Find where the given text appears and provide that cell's center as (X, Y) coordinate. 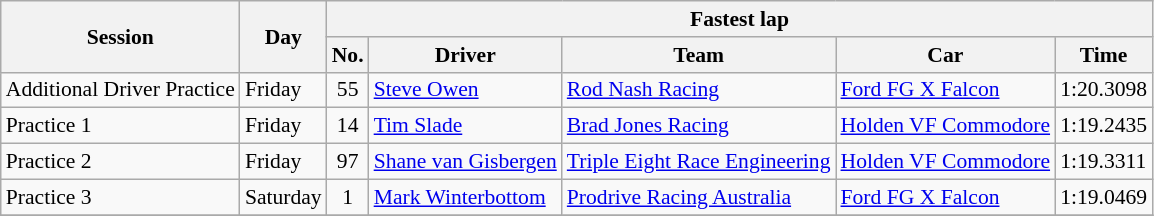
55 (348, 90)
1 (348, 197)
No. (348, 55)
14 (348, 126)
1:19.2435 (1104, 126)
Saturday (284, 197)
1:20.3098 (1104, 90)
Time (1104, 55)
Steve Owen (466, 90)
Triple Eight Race Engineering (699, 162)
Day (284, 36)
Rod Nash Racing (699, 90)
1:19.3311 (1104, 162)
Shane van Gisbergen (466, 162)
Session (120, 36)
Team (699, 55)
Practice 3 (120, 197)
Practice 1 (120, 126)
Mark Winterbottom (466, 197)
1:19.0469 (1104, 197)
Driver (466, 55)
Car (946, 55)
Tim Slade (466, 126)
Brad Jones Racing (699, 126)
Practice 2 (120, 162)
Additional Driver Practice (120, 90)
Prodrive Racing Australia (699, 197)
97 (348, 162)
Fastest lap (740, 19)
